Determine the (x, y) coordinate at the center of the cell enclosing the given text.  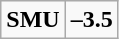
SMU (33, 19)
–3.5 (92, 19)
